Find where the given text appears and provide that cell's center as [X, Y] coordinate. 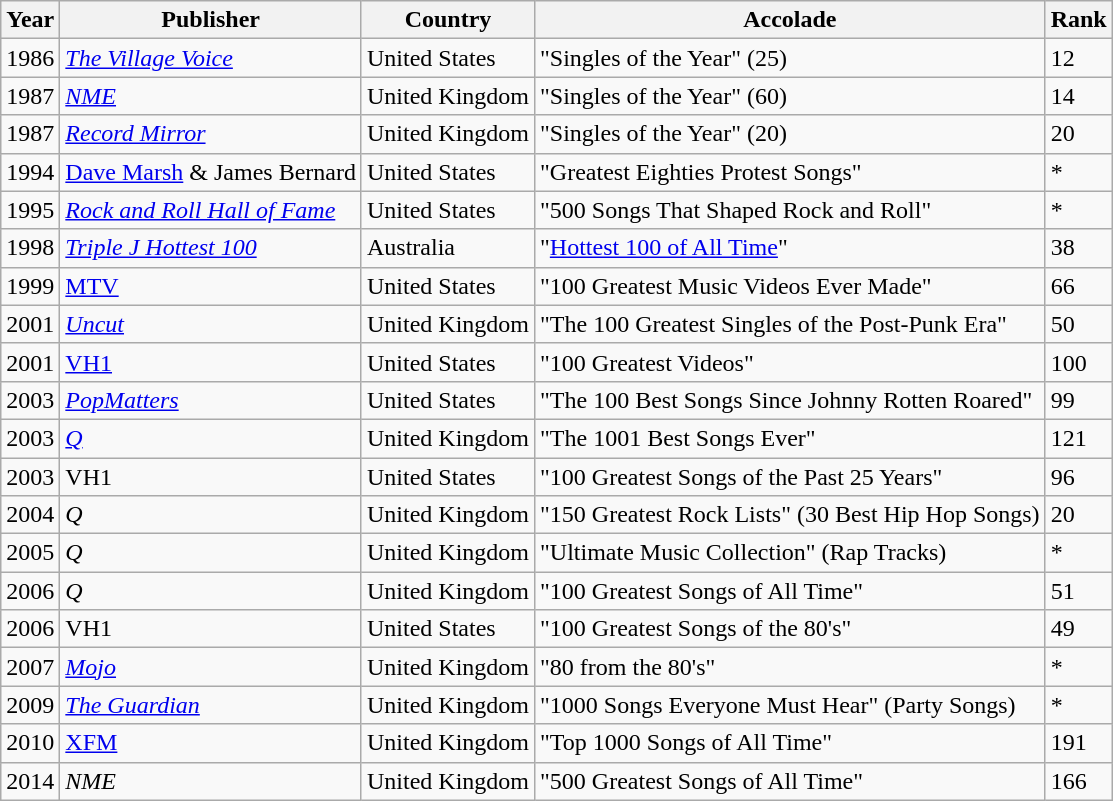
Publisher [211, 20]
PopMatters [211, 400]
Mojo [211, 667]
"500 Greatest Songs of All Time" [790, 781]
Australia [448, 248]
50 [1078, 324]
38 [1078, 248]
1998 [30, 248]
"Singles of the Year" (20) [790, 134]
2004 [30, 515]
"150 Greatest Rock Lists" (30 Best Hip Hop Songs) [790, 515]
"The 100 Greatest Singles of the Post-Punk Era" [790, 324]
"1000 Songs Everyone Must Hear" (Party Songs) [790, 705]
1994 [30, 172]
MTV [211, 286]
"Singles of the Year" (25) [790, 58]
49 [1078, 629]
"100 Greatest Music Videos Ever Made" [790, 286]
191 [1078, 743]
1986 [30, 58]
"Hottest 100 of All Time" [790, 248]
66 [1078, 286]
100 [1078, 362]
2009 [30, 705]
2010 [30, 743]
12 [1078, 58]
"100 Greatest Songs of the Past 25 Years" [790, 477]
Dave Marsh & James Bernard [211, 172]
The Guardian [211, 705]
Country [448, 20]
"100 Greatest Songs of All Time" [790, 591]
"Singles of the Year" (60) [790, 96]
14 [1078, 96]
2014 [30, 781]
166 [1078, 781]
"Top 1000 Songs of All Time" [790, 743]
"Greatest Eighties Protest Songs" [790, 172]
51 [1078, 591]
Rank [1078, 20]
"500 Songs That Shaped Rock and Roll" [790, 210]
Accolade [790, 20]
2007 [30, 667]
121 [1078, 438]
"100 Greatest Videos" [790, 362]
Record Mirror [211, 134]
XFM [211, 743]
96 [1078, 477]
The Village Voice [211, 58]
99 [1078, 400]
Rock and Roll Hall of Fame [211, 210]
"80 from the 80's" [790, 667]
2005 [30, 553]
Year [30, 20]
1995 [30, 210]
Uncut [211, 324]
1999 [30, 286]
"100 Greatest Songs of the 80's" [790, 629]
Triple J Hottest 100 [211, 248]
"The 1001 Best Songs Ever" [790, 438]
"The 100 Best Songs Since Johnny Rotten Roared" [790, 400]
"Ultimate Music Collection" (Rap Tracks) [790, 553]
